Provide the (X, Y) coordinate of the cell's center where the given text is located.  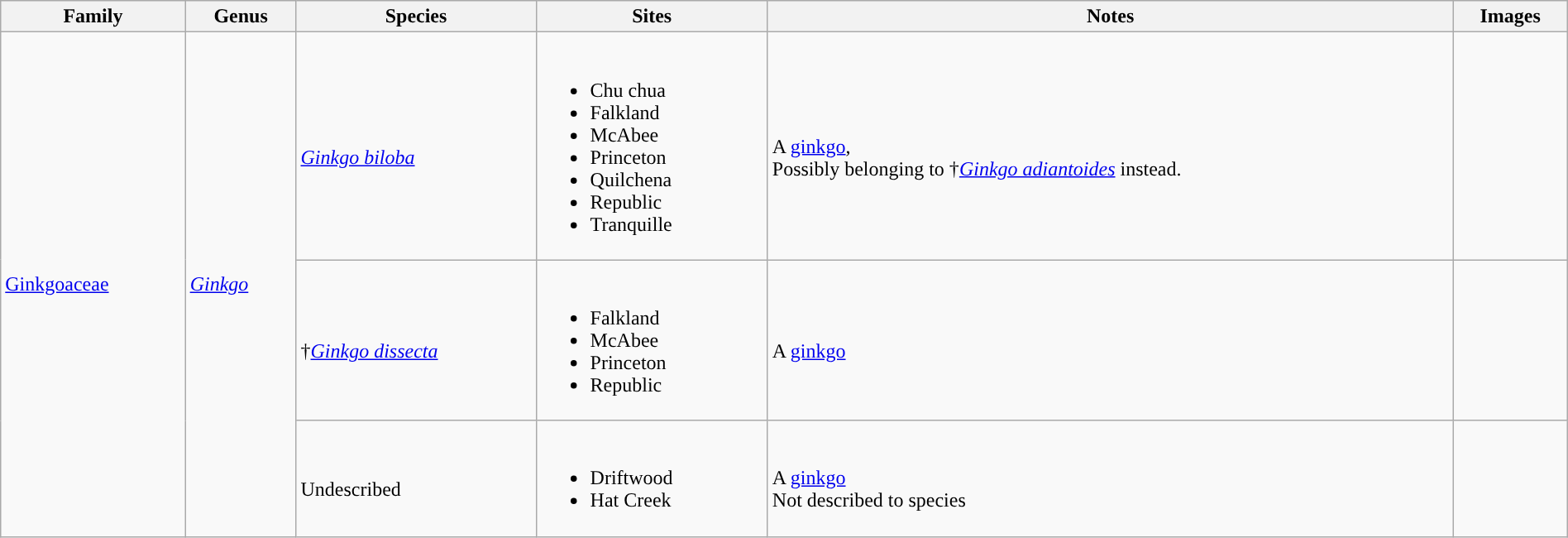
A ginkgo (1110, 340)
Undescribed (416, 478)
Ginkgo biloba (416, 146)
A ginkgo Not described to species (1110, 478)
Genus (241, 17)
FalklandMcAbeePrincetonRepublic (652, 340)
Ginkgo (241, 285)
†Ginkgo dissecta (416, 340)
Images (1510, 17)
Family (93, 17)
Notes (1110, 17)
Ginkgoaceae (93, 285)
Species (416, 17)
Chu chuaFalklandMcAbeePrincetonQuilchenaRepublicTranquille (652, 146)
A ginkgo, Possibly belonging to †Ginkgo adiantoides instead. (1110, 146)
DriftwoodHat Creek (652, 478)
Sites (652, 17)
